For the text-containing cell, return its midpoint in [X, Y] coordinate format. 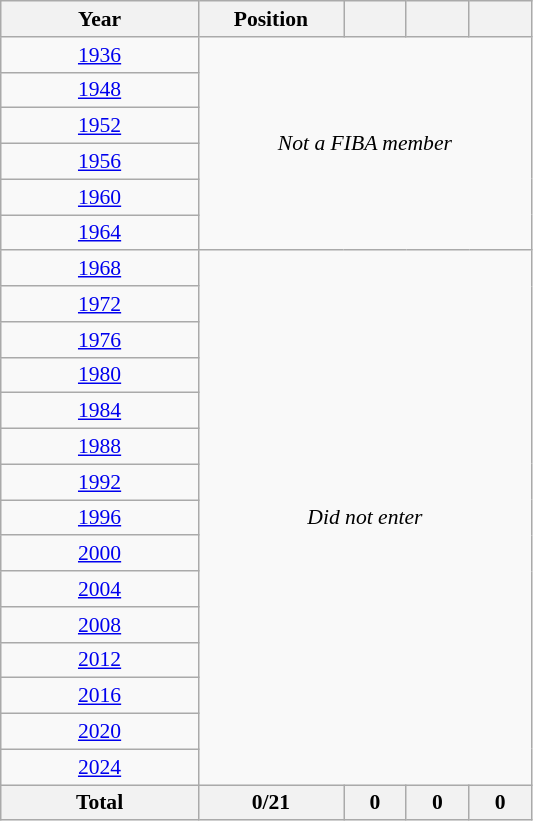
Position [270, 19]
1972 [100, 304]
2000 [100, 554]
1964 [100, 233]
2012 [100, 660]
2004 [100, 589]
1968 [100, 269]
Total [100, 803]
Did not enter [364, 518]
1996 [100, 518]
1960 [100, 197]
2016 [100, 696]
1992 [100, 482]
1936 [100, 55]
Not a FIBA member [364, 144]
1984 [100, 411]
1976 [100, 340]
1988 [100, 447]
1952 [100, 126]
2008 [100, 625]
1980 [100, 375]
Year [100, 19]
1948 [100, 90]
2024 [100, 767]
1956 [100, 162]
2020 [100, 732]
0/21 [270, 803]
